Scan for the cell matching the given text and deliver its (x, y) coordinate at center. 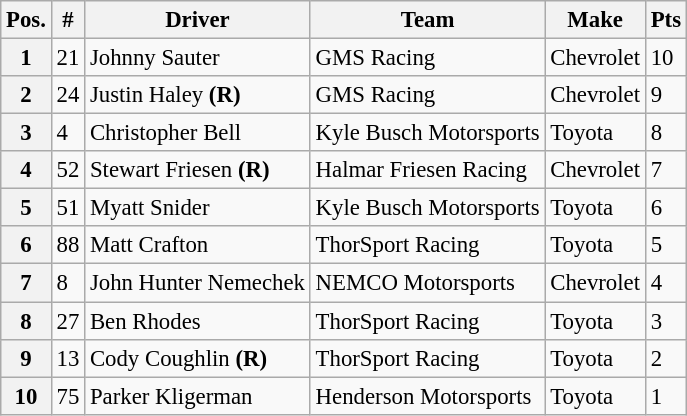
Halmar Friesen Racing (428, 170)
Henderson Motorsports (428, 396)
51 (68, 208)
John Hunter Nemechek (198, 283)
Make (595, 20)
Pos. (26, 20)
Johnny Sauter (198, 58)
21 (68, 58)
Team (428, 20)
Christopher Bell (198, 133)
Driver (198, 20)
75 (68, 396)
Cody Coughlin (R) (198, 358)
Stewart Friesen (R) (198, 170)
88 (68, 245)
Matt Crafton (198, 245)
Pts (666, 20)
NEMCO Motorsports (428, 283)
52 (68, 170)
27 (68, 321)
Myatt Snider (198, 208)
Parker Kligerman (198, 396)
# (68, 20)
24 (68, 95)
Justin Haley (R) (198, 95)
13 (68, 358)
Ben Rhodes (198, 321)
